Extract the (x, y) coordinate from the center of the cell holding the provided text.  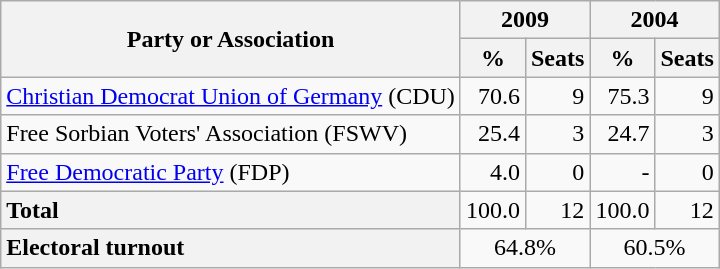
2009 (524, 20)
Total (231, 210)
24.7 (622, 134)
Christian Democrat Union of Germany (CDU) (231, 96)
75.3 (622, 96)
- (622, 172)
64.8% (524, 248)
Party or Association (231, 39)
70.6 (492, 96)
60.5% (654, 248)
4.0 (492, 172)
2004 (654, 20)
Free Democratic Party (FDP) (231, 172)
25.4 (492, 134)
Electoral turnout (231, 248)
Free Sorbian Voters' Association (FSWV) (231, 134)
